Output the [X, Y] coordinate of the center of the cell containing the given text.  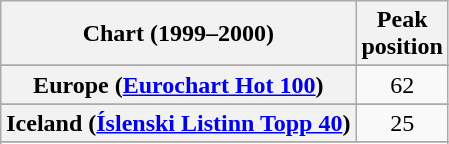
Peakposition [402, 34]
62 [402, 85]
25 [402, 123]
Chart (1999–2000) [178, 34]
Europe (Eurochart Hot 100) [178, 85]
Iceland (Íslenski Listinn Topp 40) [178, 123]
